Locate the cell with the specified text and output its [X, Y] center coordinate. 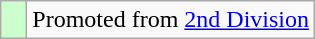
Promoted from 2nd Division [171, 20]
